Locate the cell with the specified text and output its (x, y) center coordinate. 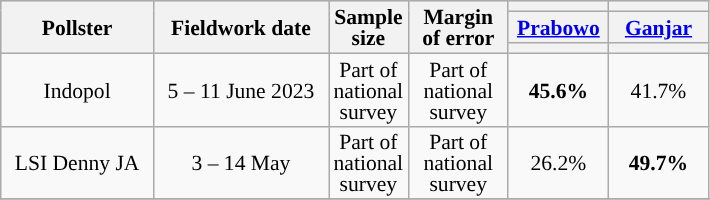
41.7% (658, 90)
Fieldwork date (240, 27)
Indopol (78, 90)
49.7% (658, 162)
Pollster (78, 27)
LSI Denny JA (78, 162)
Sample size (368, 27)
Prabowo (558, 27)
Margin of error (458, 27)
Ganjar (658, 27)
26.2% (558, 162)
45.6% (558, 90)
3 – 14 May (240, 162)
5 – 11 June 2023 (240, 90)
